Determine the (x, y) coordinate at the center of the cell enclosing the given text.  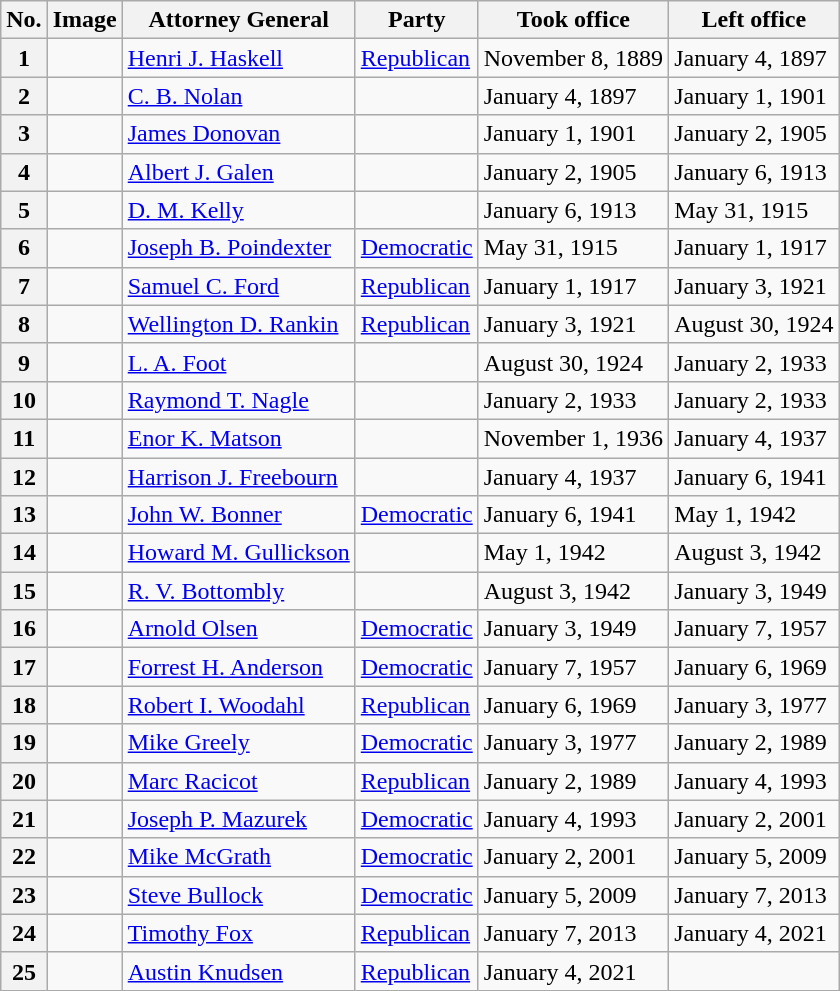
17 (24, 667)
Image (84, 20)
Raymond T. Nagle (238, 400)
Henri J. Haskell (238, 58)
2 (24, 96)
7 (24, 286)
Robert I. Woodahl (238, 705)
Enor K. Matson (238, 438)
11 (24, 438)
9 (24, 362)
19 (24, 743)
1 (24, 58)
No. (24, 20)
21 (24, 819)
John W. Bonner (238, 515)
Arnold Olsen (238, 629)
Party (416, 20)
4 (24, 172)
Wellington D. Rankin (238, 324)
Joseph B. Poindexter (238, 248)
12 (24, 477)
16 (24, 629)
5 (24, 210)
6 (24, 248)
James Donovan (238, 134)
Samuel C. Ford (238, 286)
20 (24, 781)
L. A. Foot (238, 362)
Forrest H. Anderson (238, 667)
25 (24, 971)
D. M. Kelly (238, 210)
3 (24, 134)
8 (24, 324)
Attorney General (238, 20)
Took office (573, 20)
Timothy Fox (238, 933)
Joseph P. Mazurek (238, 819)
Harrison J. Freebourn (238, 477)
November 1, 1936 (573, 438)
Austin Knudsen (238, 971)
Left office (754, 20)
14 (24, 553)
15 (24, 591)
18 (24, 705)
Marc Racicot (238, 781)
Mike McGrath (238, 857)
R. V. Bottombly (238, 591)
23 (24, 895)
Mike Greely (238, 743)
November 8, 1889 (573, 58)
22 (24, 857)
Steve Bullock (238, 895)
13 (24, 515)
Howard M. Gullickson (238, 553)
Albert J. Galen (238, 172)
24 (24, 933)
10 (24, 400)
C. B. Nolan (238, 96)
